Output the (x, y) coordinate of the center of the cell containing the given text.  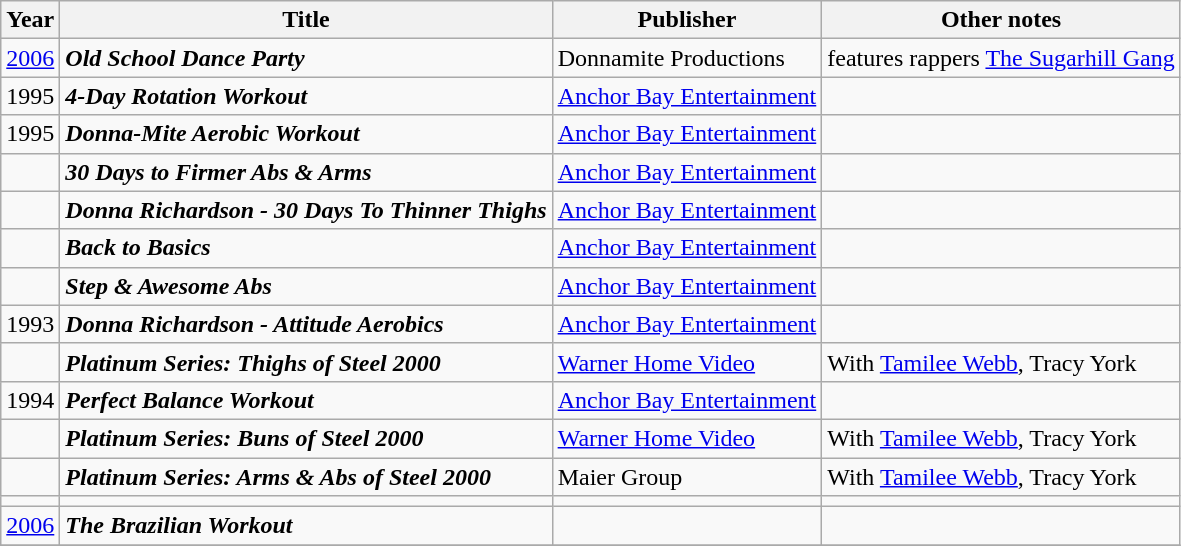
Back to Basics (306, 248)
features rappers The Sugarhill Gang (1002, 58)
Perfect Balance Workout (306, 400)
30 Days to Firmer Abs & Arms (306, 172)
Old School Dance Party (306, 58)
Donnamite Productions (687, 58)
1993 (30, 324)
Other notes (1002, 20)
Year (30, 20)
The Brazilian Workout (306, 526)
Donna Richardson - Attitude Aerobics (306, 324)
Platinum Series: Arms & Abs of Steel 2000 (306, 477)
4-Day Rotation Workout (306, 96)
Platinum Series: Buns of Steel 2000 (306, 438)
1994 (30, 400)
Platinum Series: Thighs of Steel 2000 (306, 362)
Title (306, 20)
Donna-Mite Aerobic Workout (306, 134)
Step & Awesome Abs (306, 286)
Donna Richardson - 30 Days To Thinner Thighs (306, 210)
Publisher (687, 20)
Maier Group (687, 477)
